Output the [X, Y] coordinate of the center of the cell containing the given text.  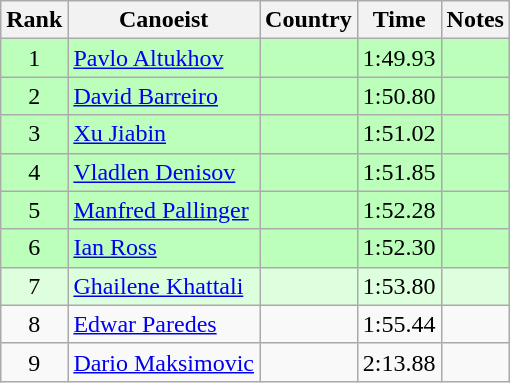
9 [34, 362]
Ian Ross [164, 248]
Rank [34, 20]
1:53.80 [399, 286]
1:49.93 [399, 58]
1 [34, 58]
1:51.85 [399, 172]
Notes [475, 20]
1:52.28 [399, 210]
Xu Jiabin [164, 134]
Manfred Pallinger [164, 210]
Canoeist [164, 20]
1:52.30 [399, 248]
7 [34, 286]
Country [309, 20]
Time [399, 20]
4 [34, 172]
1:51.02 [399, 134]
2:13.88 [399, 362]
Edwar Paredes [164, 324]
2 [34, 96]
Ghailene Khattali [164, 286]
1:50.80 [399, 96]
1:55.44 [399, 324]
David Barreiro [164, 96]
8 [34, 324]
5 [34, 210]
Dario Maksimovic [164, 362]
3 [34, 134]
Vladlen Denisov [164, 172]
6 [34, 248]
Pavlo Altukhov [164, 58]
